Identify which cell holds the provided text, then report its [x, y] central coordinate. 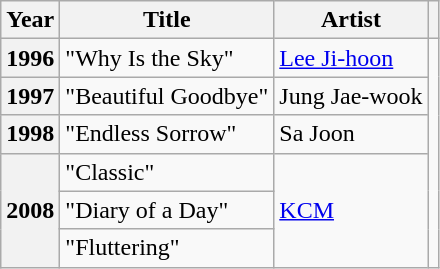
"Why Is the Sky" [167, 58]
Jung Jae-wook [351, 96]
KCM [351, 210]
"Endless Sorrow" [167, 134]
"Classic" [167, 172]
Year [30, 20]
1997 [30, 96]
Sa Joon [351, 134]
"Fluttering" [167, 248]
"Beautiful Goodbye" [167, 96]
Title [167, 20]
1996 [30, 58]
2008 [30, 210]
"Diary of a Day" [167, 210]
1998 [30, 134]
Lee Ji-hoon [351, 58]
Artist [351, 20]
